From the cell containing the given text, extract its center point as (x, y) coordinate. 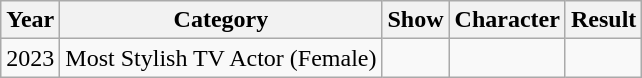
Category (221, 20)
2023 (30, 58)
Show (416, 20)
Character (507, 20)
Result (603, 20)
Most Stylish TV Actor (Female) (221, 58)
Year (30, 20)
